Search for the cell housing the specified text and yield its (X, Y) center coordinate. 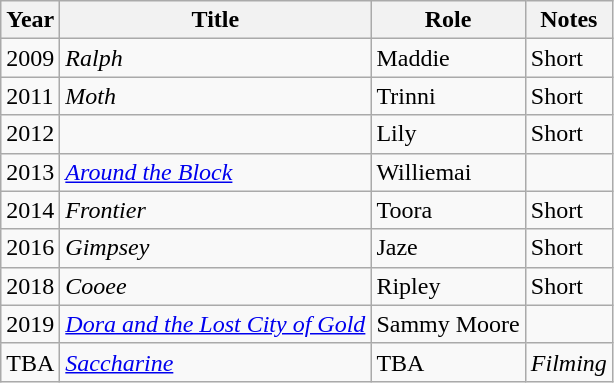
Title (216, 20)
Lily (448, 134)
2009 (30, 58)
2016 (30, 248)
Ralph (216, 58)
2018 (30, 286)
Jaze (448, 248)
Saccharine (216, 362)
Year (30, 20)
Sammy Moore (448, 324)
Notes (568, 20)
Williemai (448, 172)
Trinni (448, 96)
Gimpsey (216, 248)
2011 (30, 96)
Toora (448, 210)
2014 (30, 210)
2019 (30, 324)
Moth (216, 96)
Around the Block (216, 172)
Maddie (448, 58)
Filming (568, 362)
Ripley (448, 286)
2012 (30, 134)
Dora and the Lost City of Gold (216, 324)
2013 (30, 172)
Role (448, 20)
Frontier (216, 210)
Cooee (216, 286)
